Capture the cell that displays the provided text and extract its [X, Y] central coordinate. 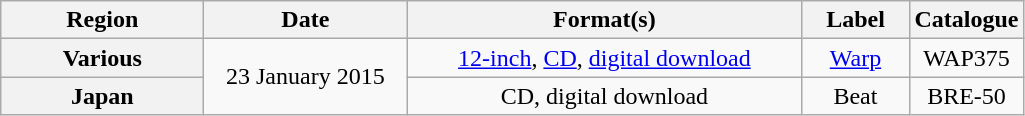
Beat [856, 96]
Catalogue [966, 20]
23 January 2015 [306, 77]
CD, digital download [604, 96]
WAP375 [966, 58]
Label [856, 20]
Date [306, 20]
Japan [102, 96]
BRE-50 [966, 96]
Format(s) [604, 20]
Warp [856, 58]
12-inch, CD, digital download [604, 58]
Various [102, 58]
Region [102, 20]
